Scan for the cell matching the given text and deliver its [X, Y] coordinate at center. 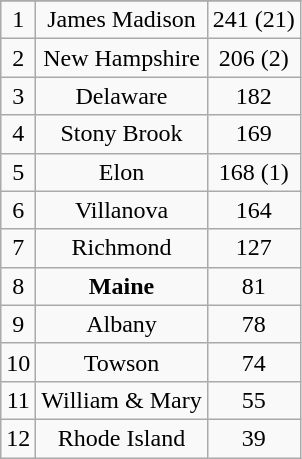
168 (1) [254, 172]
11 [18, 400]
4 [18, 134]
6 [18, 210]
5 [18, 172]
182 [254, 96]
12 [18, 438]
55 [254, 400]
1 [18, 20]
2 [18, 58]
127 [254, 248]
Villanova [122, 210]
169 [254, 134]
Stony Brook [122, 134]
78 [254, 324]
164 [254, 210]
Richmond [122, 248]
Maine [122, 286]
3 [18, 96]
39 [254, 438]
New Hampshire [122, 58]
Albany [122, 324]
Elon [122, 172]
Rhode Island [122, 438]
9 [18, 324]
81 [254, 286]
7 [18, 248]
241 (21) [254, 20]
Delaware [122, 96]
206 (2) [254, 58]
8 [18, 286]
Towson [122, 362]
James Madison [122, 20]
10 [18, 362]
74 [254, 362]
William & Mary [122, 400]
